Return the (x, y) coordinate for the center point of the cell that contains the specified text.  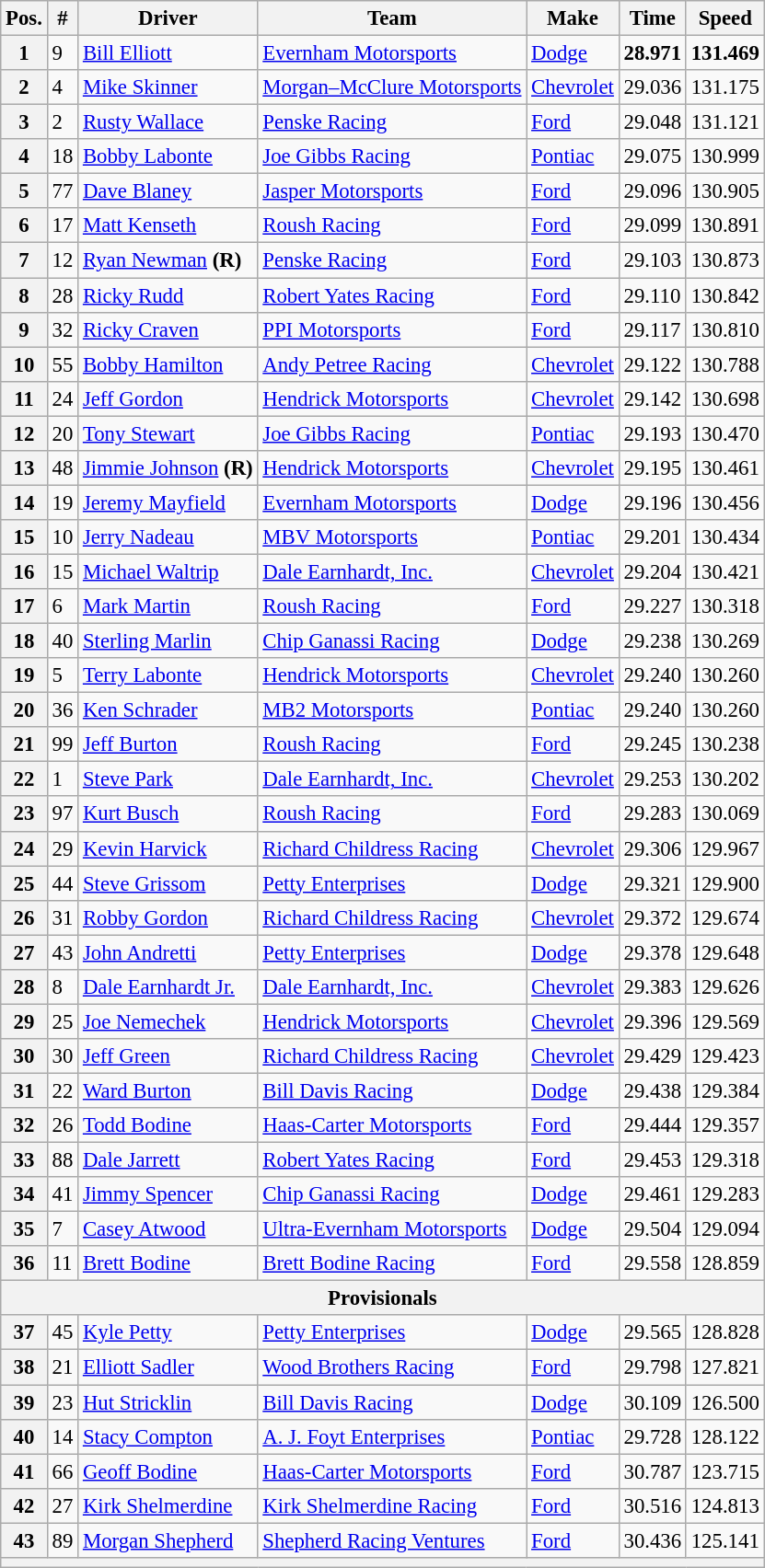
130.238 (725, 744)
29.096 (652, 191)
97 (63, 814)
16 (24, 571)
129.569 (725, 1021)
29.283 (652, 814)
Wood Brothers Racing (392, 1367)
Pos. (24, 18)
Tony Stewart (168, 433)
Driver (168, 18)
Morgan Shepherd (168, 1540)
Ricky Rudd (168, 295)
Rusty Wallace (168, 122)
Matt Kenseth (168, 225)
29.253 (652, 779)
Kevin Harvick (168, 848)
Casey Atwood (168, 1229)
Jeremy Mayfield (168, 502)
130.318 (725, 606)
130.269 (725, 641)
Michael Waltrip (168, 571)
# (63, 18)
A. J. Foyt Enterprises (392, 1436)
131.121 (725, 122)
130.434 (725, 537)
MBV Motorsports (392, 537)
29.238 (652, 641)
Todd Bodine (168, 1125)
29.383 (652, 987)
Andy Petree Racing (392, 364)
130.202 (725, 779)
123.715 (725, 1471)
29.504 (652, 1229)
Bobby Hamilton (168, 364)
29.565 (652, 1333)
45 (63, 1333)
Kirk Shelmerdine (168, 1505)
Speed (725, 18)
130.456 (725, 502)
129.626 (725, 987)
Jasper Motorsports (392, 191)
130.999 (725, 156)
37 (24, 1333)
129.318 (725, 1160)
29.122 (652, 364)
Brett Bodine (168, 1263)
29.321 (652, 883)
Make (573, 18)
3 (24, 122)
29.728 (652, 1436)
Team (392, 18)
129.283 (725, 1194)
29.099 (652, 225)
131.175 (725, 87)
129.900 (725, 883)
John Andretti (168, 952)
Kyle Petty (168, 1333)
PPI Motorsports (392, 329)
Hut Stricklin (168, 1402)
Dale Earnhardt Jr. (168, 987)
29.204 (652, 571)
Steve Park (168, 779)
Jimmie Johnson (R) (168, 468)
Ricky Craven (168, 329)
29.396 (652, 1021)
130.788 (725, 364)
129.674 (725, 917)
29.075 (652, 156)
130.698 (725, 398)
Elliott Sadler (168, 1367)
129.094 (725, 1229)
29.558 (652, 1263)
Mark Martin (168, 606)
29.193 (652, 433)
55 (63, 364)
29.798 (652, 1367)
Kirk Shelmerdine Racing (392, 1505)
34 (24, 1194)
128.828 (725, 1333)
130.461 (725, 468)
130.470 (725, 433)
29.372 (652, 917)
Jeff Gordon (168, 398)
130.873 (725, 260)
Ken Schrader (168, 710)
42 (24, 1505)
29.048 (652, 122)
28.971 (652, 53)
29.201 (652, 537)
29.036 (652, 87)
88 (63, 1160)
44 (63, 883)
Dave Blaney (168, 191)
29.306 (652, 848)
129.384 (725, 1090)
48 (63, 468)
29.245 (652, 744)
29.461 (652, 1194)
131.469 (725, 53)
129.648 (725, 952)
29.444 (652, 1125)
29.453 (652, 1160)
127.821 (725, 1367)
29.110 (652, 295)
Sterling Marlin (168, 641)
Shepherd Racing Ventures (392, 1540)
Jerry Nadeau (168, 537)
Stacy Compton (168, 1436)
29.103 (652, 260)
Jeff Burton (168, 744)
MB2 Motorsports (392, 710)
66 (63, 1471)
Provisionals (383, 1298)
29.142 (652, 398)
29.117 (652, 329)
Ryan Newman (R) (168, 260)
29.378 (652, 952)
Morgan–McClure Motorsports (392, 87)
29.227 (652, 606)
Time (652, 18)
130.810 (725, 329)
29.429 (652, 1056)
129.423 (725, 1056)
Ward Burton (168, 1090)
129.967 (725, 848)
Jimmy Spencer (168, 1194)
Steve Grissom (168, 883)
29.195 (652, 468)
130.421 (725, 571)
130.891 (725, 225)
89 (63, 1540)
130.069 (725, 814)
Joe Nemechek (168, 1021)
Robby Gordon (168, 917)
35 (24, 1229)
130.905 (725, 191)
130.842 (725, 295)
128.122 (725, 1436)
99 (63, 744)
124.813 (725, 1505)
13 (24, 468)
129.357 (725, 1125)
30.109 (652, 1402)
29.438 (652, 1090)
125.141 (725, 1540)
30.787 (652, 1471)
33 (24, 1160)
Kurt Busch (168, 814)
38 (24, 1367)
Ultra-Evernham Motorsports (392, 1229)
Terry Labonte (168, 675)
126.500 (725, 1402)
Brett Bodine Racing (392, 1263)
128.859 (725, 1263)
Bobby Labonte (168, 156)
Dale Jarrett (168, 1160)
30.516 (652, 1505)
30.436 (652, 1540)
Jeff Green (168, 1056)
29.196 (652, 502)
Geoff Bodine (168, 1471)
77 (63, 191)
Bill Elliott (168, 53)
Mike Skinner (168, 87)
39 (24, 1402)
